Capture the cell that displays the provided text and extract its [x, y] central coordinate. 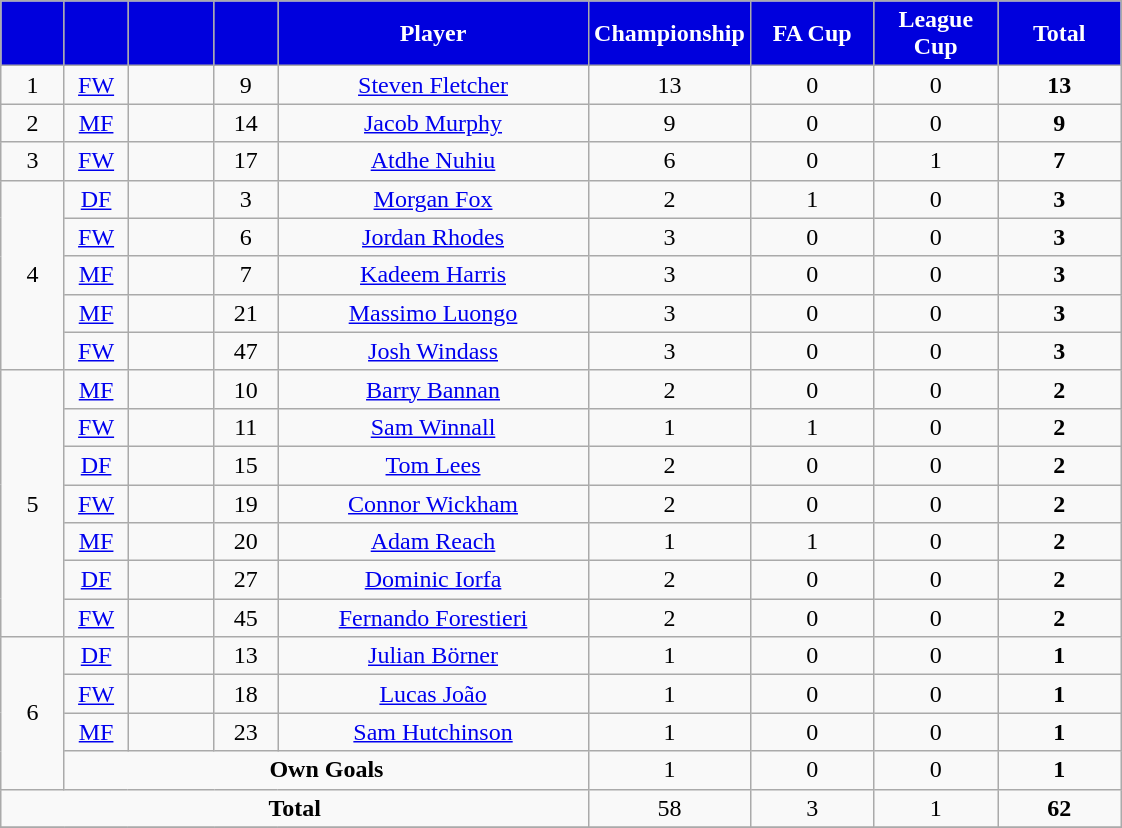
Sam Hutchinson [434, 732]
Lucas João [434, 694]
20 [246, 542]
10 [246, 389]
5 [33, 503]
Player [434, 34]
Jacob Murphy [434, 123]
League Cup [936, 34]
62 [1060, 808]
Dominic Iorfa [434, 580]
Atdhe Nuhiu [434, 161]
FA Cup [812, 34]
18 [246, 694]
19 [246, 503]
Massimo Luongo [434, 313]
Championship [670, 34]
47 [246, 351]
Josh Windass [434, 351]
Julian Börner [434, 656]
Jordan Rhodes [434, 237]
27 [246, 580]
17 [246, 161]
21 [246, 313]
14 [246, 123]
Morgan Fox [434, 199]
23 [246, 732]
Adam Reach [434, 542]
Tom Lees [434, 465]
11 [246, 427]
Kadeem Harris [434, 275]
Sam Winnall [434, 427]
45 [246, 618]
Steven Fletcher [434, 85]
Own Goals [326, 770]
Fernando Forestieri [434, 618]
Connor Wickham [434, 503]
58 [670, 808]
15 [246, 465]
Barry Bannan [434, 389]
4 [33, 275]
